Return the [X, Y] coordinate for the center point of the cell that contains the specified text.  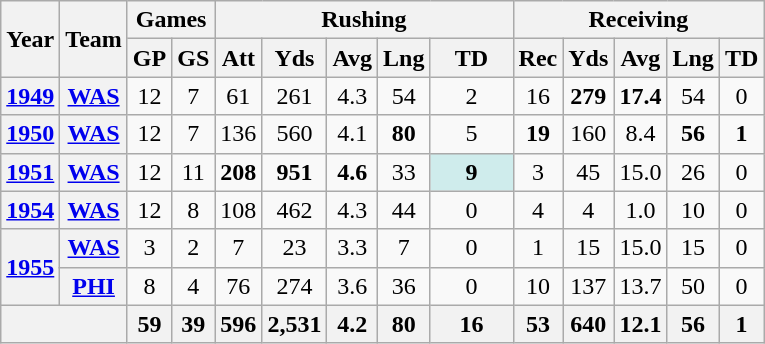
1955 [30, 267]
4.2 [352, 324]
36 [404, 286]
1950 [30, 134]
640 [588, 324]
Team [94, 39]
274 [294, 286]
Rushing [364, 20]
17.4 [640, 96]
GS [194, 58]
26 [693, 172]
1954 [30, 210]
Rec [538, 58]
45 [588, 172]
208 [238, 172]
3.3 [352, 248]
Games [170, 20]
3.6 [352, 286]
44 [404, 210]
8.4 [640, 134]
33 [404, 172]
2,531 [294, 324]
4.6 [352, 172]
137 [588, 286]
11 [194, 172]
GP [149, 58]
39 [194, 324]
1949 [30, 96]
1951 [30, 172]
Att [238, 58]
76 [238, 286]
160 [588, 134]
596 [238, 324]
13.7 [640, 286]
1.0 [640, 210]
59 [149, 324]
462 [294, 210]
Year [30, 39]
12.1 [640, 324]
23 [294, 248]
951 [294, 172]
108 [238, 210]
53 [538, 324]
PHI [94, 286]
136 [238, 134]
279 [588, 96]
61 [238, 96]
50 [693, 286]
19 [538, 134]
560 [294, 134]
4.1 [352, 134]
Receiving [638, 20]
5 [472, 134]
261 [294, 96]
9 [472, 172]
